Capture the cell that displays the provided text and extract its [X, Y] central coordinate. 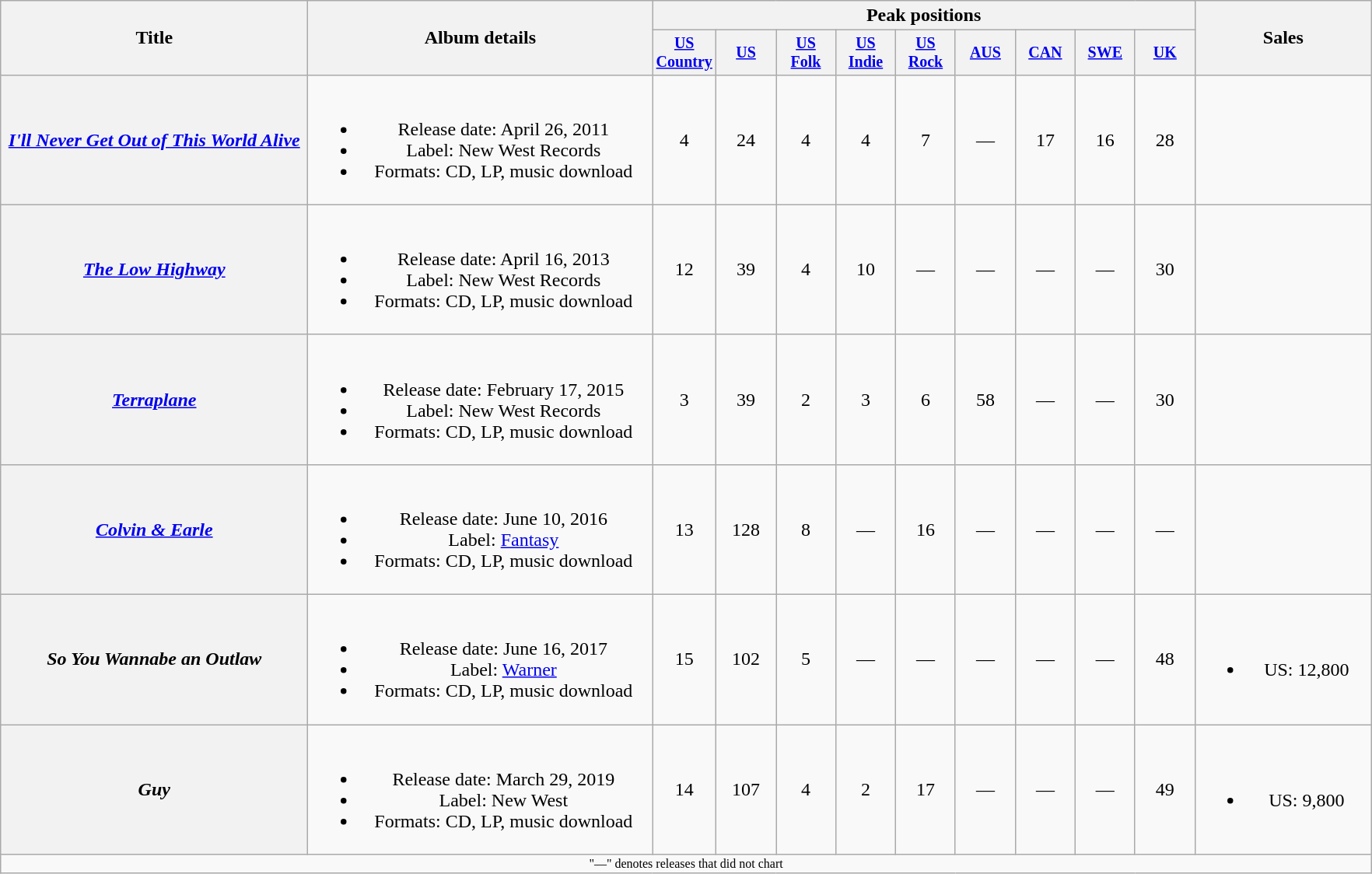
6 [926, 400]
15 [684, 659]
12 [684, 269]
US: 9,800 [1283, 790]
AUS [985, 53]
So You Wannabe an Outlaw [154, 659]
Album details [481, 38]
7 [926, 140]
58 [985, 400]
Release date: February 17, 2015Label: New West RecordsFormats: CD, LP, music download [481, 400]
Peak positions [924, 16]
14 [684, 790]
49 [1165, 790]
Release date: June 10, 2016Label: FantasyFormats: CD, LP, music download [481, 529]
CAN [1045, 53]
28 [1165, 140]
Release date: April 16, 2013Label: New West RecordsFormats: CD, LP, music download [481, 269]
US Indie [865, 53]
US [747, 53]
8 [806, 529]
SWE [1104, 53]
5 [806, 659]
USFolk [806, 53]
13 [684, 529]
107 [747, 790]
The Low Highway [154, 269]
Release date: April 26, 2011Label: New West RecordsFormats: CD, LP, music download [481, 140]
US Country [684, 53]
Release date: June 16, 2017Label: WarnerFormats: CD, LP, music download [481, 659]
Sales [1283, 38]
48 [1165, 659]
Colvin & Earle [154, 529]
102 [747, 659]
10 [865, 269]
US: 12,800 [1283, 659]
"—" denotes releases that did not chart [686, 864]
Terraplane [154, 400]
US Rock [926, 53]
I'll Never Get Out of This World Alive [154, 140]
Release date: March 29, 2019Label: New WestFormats: CD, LP, music download [481, 790]
Title [154, 38]
UK [1165, 53]
24 [747, 140]
128 [747, 529]
Guy [154, 790]
